Return the [X, Y] coordinate for the center point of the cell that contains the specified text.  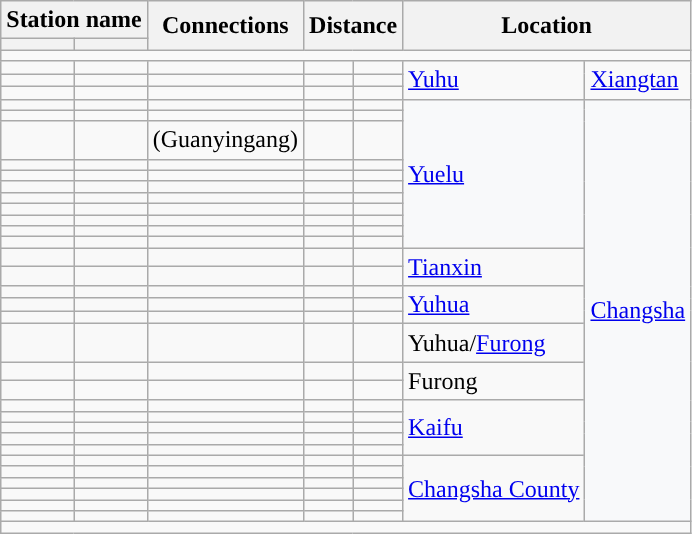
Station name [74, 20]
Changsha [638, 310]
Yuhua [494, 305]
Connections [225, 26]
Yuhu [494, 80]
Xiangtan [638, 80]
Distance [354, 26]
Tianxin [494, 267]
Changsha County [494, 488]
Yuelu [494, 174]
Yuhua/Furong [494, 343]
Kaifu [494, 428]
Location [547, 26]
(Guanyingang) [225, 140]
Furong [494, 381]
